Return (x, y) of the center of cell containing provided text 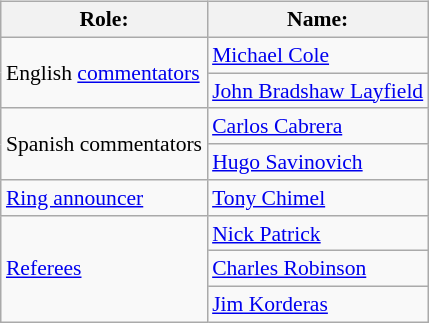
Nick Patrick (318, 233)
John Bradshaw Layfield (318, 91)
Tony Chimel (318, 198)
Charles Robinson (318, 269)
Carlos Cabrera (318, 126)
Jim Korderas (318, 305)
Spanish commentators (104, 144)
Michael Cole (318, 55)
Role: (104, 20)
Name: (318, 20)
Hugo Savinovich (318, 162)
Ring announcer (104, 198)
English commentators (104, 72)
Referees (104, 268)
